Return [x, y] of the center of cell containing provided text 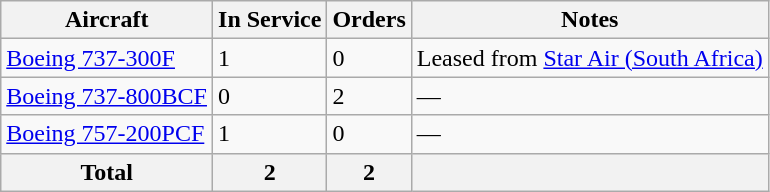
Notes [590, 20]
Boeing 737-300F [107, 58]
Total [107, 172]
Aircraft [107, 20]
Boeing 737-800BCF [107, 96]
Boeing 757-200PCF [107, 134]
In Service [270, 20]
Orders [369, 20]
Leased from Star Air (South Africa) [590, 58]
